Locate the cell with the specified text and output its [X, Y] center coordinate. 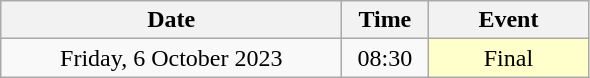
Date [172, 20]
Friday, 6 October 2023 [172, 58]
Time [385, 20]
Event [508, 20]
Final [508, 58]
08:30 [385, 58]
